For the text-containing cell, return its midpoint in [x, y] coordinate format. 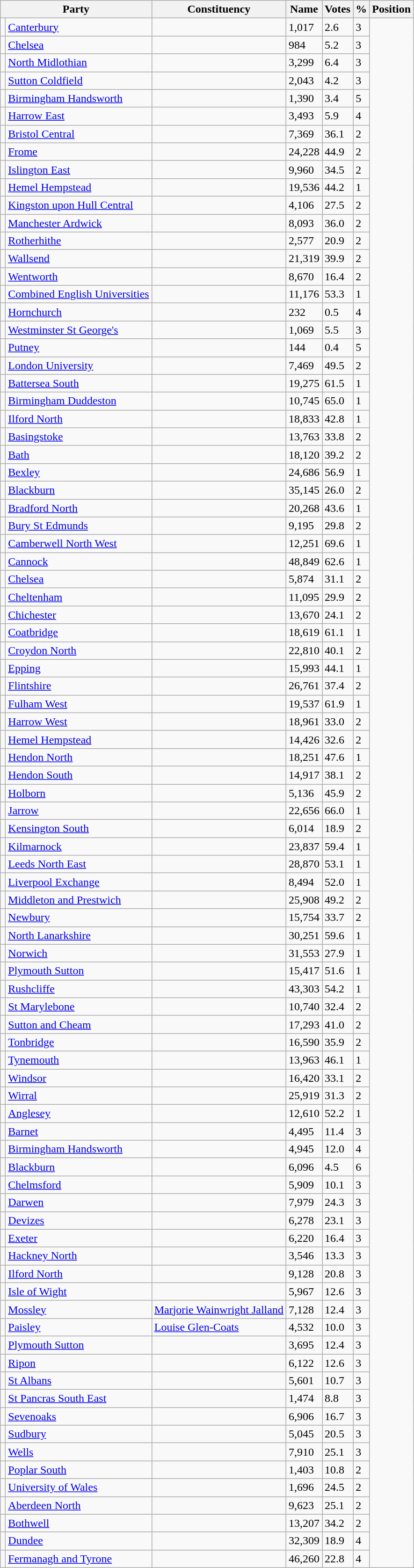
23.1 [338, 1220]
1,696 [304, 1488]
59.6 [338, 935]
18,833 [304, 419]
Cannock [79, 562]
Isle of Wight [79, 1291]
9,623 [304, 1505]
33.1 [338, 1078]
8,670 [304, 277]
Flintshire [79, 686]
10.7 [338, 1381]
16,590 [304, 1042]
49.5 [338, 365]
12,251 [304, 544]
6,122 [304, 1363]
15,417 [304, 971]
31.1 [338, 579]
62.6 [338, 562]
6.4 [338, 63]
56.9 [338, 472]
54.2 [338, 989]
Ripon [79, 1363]
13,670 [304, 615]
1,390 [304, 98]
49.2 [338, 900]
35.9 [338, 1042]
Chelmsford [79, 1185]
61.5 [338, 383]
36.0 [338, 223]
21,319 [304, 259]
44.1 [338, 668]
31,553 [304, 953]
11,095 [304, 597]
32,309 [304, 1541]
% [361, 9]
Wells [79, 1452]
Middleton and Prestwich [79, 900]
8,093 [304, 223]
31.3 [338, 1096]
Kensington South [79, 829]
Norwich [79, 953]
23,837 [304, 846]
St Albans [79, 1381]
Bury St Edmunds [79, 526]
Barnet [79, 1131]
5,045 [304, 1434]
Wirral [79, 1096]
65.0 [338, 401]
42.8 [338, 419]
17,293 [304, 1024]
20.5 [338, 1434]
Wentworth [79, 277]
Bristol Central [79, 134]
Louise Glen-Coats [219, 1327]
53.1 [338, 864]
10.1 [338, 1185]
Bradford North [79, 508]
33.8 [338, 437]
24,228 [304, 152]
29.8 [338, 526]
Basingstoke [79, 437]
Exeter [79, 1238]
29.9 [338, 597]
61.9 [338, 704]
32.4 [338, 1006]
22,810 [304, 650]
North Midlothian [79, 63]
22.8 [338, 1559]
36.1 [338, 134]
3,299 [304, 63]
40.1 [338, 650]
10,740 [304, 1006]
18,251 [304, 757]
6,096 [304, 1167]
28,870 [304, 864]
13.3 [338, 1256]
9,128 [304, 1274]
Fulham West [79, 704]
Sutton Coldfield [79, 80]
10.0 [338, 1327]
Bath [79, 454]
Aberdeen North [79, 1505]
69.6 [338, 544]
1,474 [304, 1399]
4.2 [338, 80]
Newbury [79, 918]
47.6 [338, 757]
Jarrow [79, 811]
0.5 [338, 312]
24.5 [338, 1488]
41.0 [338, 1024]
6,014 [304, 829]
20.8 [338, 1274]
18,619 [304, 633]
7,910 [304, 1452]
52.0 [338, 882]
7,469 [304, 365]
13,963 [304, 1060]
26.0 [338, 490]
Canterbury [79, 27]
Combined English Universities [79, 294]
Coatbridge [79, 633]
St Marylebone [79, 1006]
43,303 [304, 989]
19,536 [304, 187]
Rotherhithe [79, 241]
16.7 [338, 1416]
32.6 [338, 739]
Battersea South [79, 383]
232 [304, 312]
43.6 [338, 508]
46,260 [304, 1559]
37.4 [338, 686]
5.5 [338, 330]
5.9 [338, 116]
66.0 [338, 811]
1,403 [304, 1470]
33.0 [338, 722]
6,906 [304, 1416]
51.6 [338, 971]
14,917 [304, 775]
2.6 [338, 27]
3,546 [304, 1256]
3,695 [304, 1345]
Anglesey [79, 1114]
Bexley [79, 472]
Leeds North East [79, 864]
Marjorie Wainwright Jalland [219, 1309]
Hackney North [79, 1256]
15,993 [304, 668]
46.1 [338, 1060]
10,745 [304, 401]
Hendon North [79, 757]
3,493 [304, 116]
11.4 [338, 1131]
Rushcliffe [79, 989]
33.7 [338, 918]
Fermanagh and Tyrone [79, 1559]
61.1 [338, 633]
Frome [79, 152]
Poplar South [79, 1470]
Position [392, 9]
Votes [338, 9]
19,275 [304, 383]
39.9 [338, 259]
34.5 [338, 169]
44.9 [338, 152]
18,961 [304, 722]
Putney [79, 348]
Kilmarnock [79, 846]
Birmingham Duddeston [79, 401]
Kingston upon Hull Central [79, 205]
Windsor [79, 1078]
24.1 [338, 615]
7,979 [304, 1203]
11,176 [304, 294]
St Pancras South East [79, 1399]
Bothwell [79, 1523]
3.4 [338, 98]
20.9 [338, 241]
38.1 [338, 775]
0.4 [338, 348]
144 [304, 348]
Cheltenham [79, 597]
13,207 [304, 1523]
6 [361, 1167]
25,919 [304, 1096]
Dundee [79, 1541]
24,686 [304, 472]
10.8 [338, 1470]
5.2 [338, 45]
Hornchurch [79, 312]
34.2 [338, 1523]
39.2 [338, 454]
5,967 [304, 1291]
University of Wales [79, 1488]
14,426 [304, 739]
2,043 [304, 80]
Sutton and Cheam [79, 1024]
9,960 [304, 169]
27.5 [338, 205]
Hendon South [79, 775]
Chichester [79, 615]
18,120 [304, 454]
Devizes [79, 1220]
Westminster St George's [79, 330]
44.2 [338, 187]
Tynemouth [79, 1060]
5,909 [304, 1185]
35,145 [304, 490]
4,495 [304, 1131]
59.4 [338, 846]
Croydon North [79, 650]
13,763 [304, 437]
52.2 [338, 1114]
North Lanarkshire [79, 935]
4,532 [304, 1327]
Darwen [79, 1203]
Camberwell North West [79, 544]
5,136 [304, 793]
Holborn [79, 793]
53.3 [338, 294]
Harrow East [79, 116]
2,577 [304, 241]
5,874 [304, 579]
15,754 [304, 918]
London University [79, 365]
27.9 [338, 953]
26,761 [304, 686]
Paisley [79, 1327]
Tonbridge [79, 1042]
Islington East [79, 169]
22,656 [304, 811]
5,601 [304, 1381]
7,128 [304, 1309]
Mossley [79, 1309]
6,278 [304, 1220]
Sevenoaks [79, 1416]
Party [76, 9]
Harrow West [79, 722]
48,849 [304, 562]
25,908 [304, 900]
7,369 [304, 134]
6,220 [304, 1238]
45.9 [338, 793]
19,537 [304, 704]
12,610 [304, 1114]
984 [304, 45]
Epping [79, 668]
4,106 [304, 205]
4,945 [304, 1149]
9,195 [304, 526]
16,420 [304, 1078]
Wallsend [79, 259]
Sudbury [79, 1434]
Constituency [219, 9]
8.8 [338, 1399]
Name [304, 9]
1,069 [304, 330]
1,017 [304, 27]
24.3 [338, 1203]
30,251 [304, 935]
20,268 [304, 508]
4.5 [338, 1167]
Manchester Ardwick [79, 223]
8,494 [304, 882]
Liverpool Exchange [79, 882]
12.0 [338, 1149]
